Scan for the cell matching the given text and deliver its (x, y) coordinate at center. 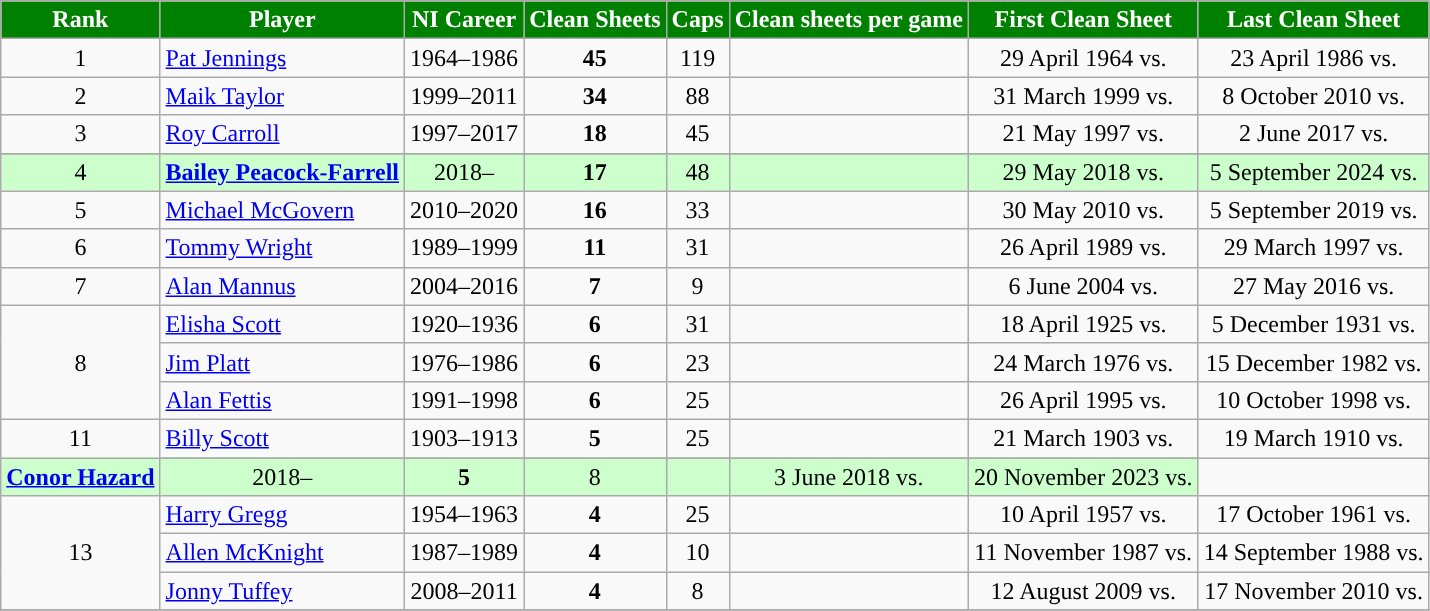
2 (80, 96)
15 December 1982 vs. (1314, 362)
Jim Platt (282, 362)
Last Clean Sheet (1314, 20)
21 March 1903 vs. (1083, 438)
2008–2011 (464, 591)
1954–1963 (464, 515)
5 September 2019 vs. (1314, 210)
9 (698, 286)
17 November 2010 vs. (1314, 591)
48 (698, 172)
Elisha Scott (282, 324)
1989–1999 (464, 248)
33 (698, 210)
2 June 2017 vs. (1314, 134)
30 May 2010 vs. (1083, 210)
Roy Carroll (282, 134)
Alan Fettis (282, 400)
10 October 1998 vs. (1314, 400)
5 December 1931 vs. (1314, 324)
2004–2016 (464, 286)
Harry Gregg (282, 515)
1964–1986 (464, 58)
Maik Taylor (282, 96)
Caps (698, 20)
10 (698, 553)
21 May 1997 vs. (1083, 134)
29 March 1997 vs. (1314, 248)
1 (80, 58)
18 (595, 134)
Alan Mannus (282, 286)
1987–1989 (464, 553)
11 November 1987 vs. (1083, 553)
5 September 2024 vs. (1314, 172)
NI Career (464, 20)
1920–1936 (464, 324)
29 April 1964 vs. (1083, 58)
2010–2020 (464, 210)
8 October 2010 vs. (1314, 96)
16 (595, 210)
1976–1986 (464, 362)
31 March 1999 vs. (1083, 96)
1997–2017 (464, 134)
26 April 1995 vs. (1083, 400)
1991–1998 (464, 400)
Tommy Wright (282, 248)
18 April 1925 vs. (1083, 324)
3 June 2018 vs. (848, 477)
Billy Scott (282, 438)
17 October 1961 vs. (1314, 515)
Michael McGovern (282, 210)
1903–1913 (464, 438)
23 (698, 362)
17 (595, 172)
Pat Jennings (282, 58)
First Clean Sheet (1083, 20)
Allen McKnight (282, 553)
88 (698, 96)
Bailey Peacock-Farrell (282, 172)
Clean sheets per game (848, 20)
14 September 1988 vs. (1314, 553)
34 (595, 96)
Rank (80, 20)
Player (282, 20)
13 (80, 553)
Clean Sheets (595, 20)
26 April 1989 vs. (1083, 248)
20 November 2023 vs. (1083, 477)
19 March 1910 vs. (1314, 438)
29 May 2018 vs. (1083, 172)
1999–2011 (464, 96)
Conor Hazard (80, 477)
Jonny Tuffey (282, 591)
12 August 2009 vs. (1083, 591)
10 April 1957 vs. (1083, 515)
24 March 1976 vs. (1083, 362)
27 May 2016 vs. (1314, 286)
119 (698, 58)
6 June 2004 vs. (1083, 286)
3 (80, 134)
23 April 1986 vs. (1314, 58)
